Extract the (x, y) coordinate from the center of the cell holding the provided text.  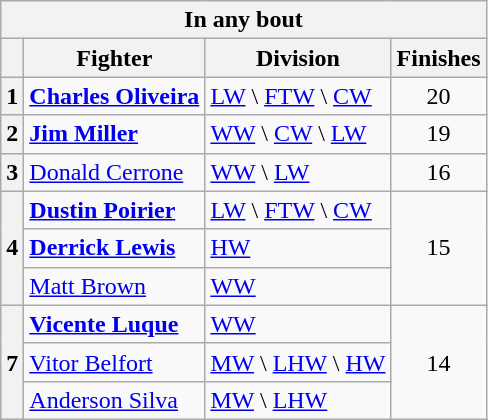
4 (12, 248)
Fighter (114, 58)
Matt Brown (114, 286)
Vicente Luque (114, 324)
7 (12, 362)
1 (12, 96)
MW \ LHW (298, 400)
16 (438, 172)
Vitor Belfort (114, 362)
14 (438, 362)
19 (438, 134)
WW \ CW \ LW (298, 134)
Charles Oliveira (114, 96)
20 (438, 96)
Derrick Lewis (114, 248)
3 (12, 172)
Division (298, 58)
Dustin Poirier (114, 210)
Donald Cerrone (114, 172)
Jim Miller (114, 134)
MW \ LHW \ HW (298, 362)
Finishes (438, 58)
HW (298, 248)
Anderson Silva (114, 400)
In any bout (244, 20)
2 (12, 134)
WW \ LW (298, 172)
15 (438, 248)
